Locate the cell with the specified text and output its [x, y] center coordinate. 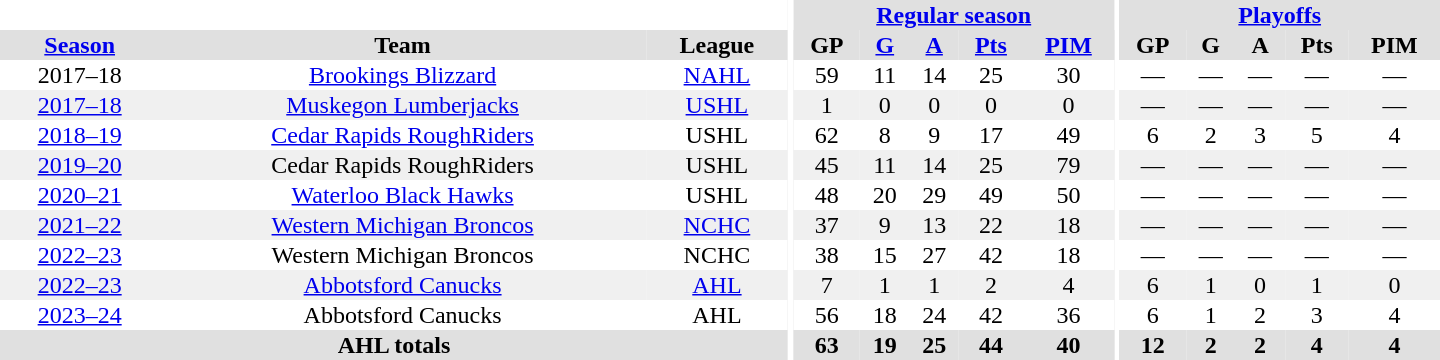
27 [934, 255]
12 [1152, 345]
Regular season [954, 15]
2018–19 [80, 135]
22 [991, 225]
2023–24 [80, 315]
2020–21 [80, 195]
45 [828, 165]
48 [828, 195]
56 [828, 315]
League [717, 45]
24 [934, 315]
Brookings Blizzard [402, 75]
Playoffs [1280, 15]
Muskegon Lumberjacks [402, 105]
44 [991, 345]
30 [1068, 75]
2019–20 [80, 165]
17 [991, 135]
62 [828, 135]
59 [828, 75]
79 [1068, 165]
29 [934, 195]
15 [884, 255]
50 [1068, 195]
8 [884, 135]
40 [1068, 345]
5 [1317, 135]
13 [934, 225]
37 [828, 225]
63 [828, 345]
Waterloo Black Hawks [402, 195]
20 [884, 195]
19 [884, 345]
7 [828, 285]
Season [80, 45]
Team [402, 45]
NAHL [717, 75]
2021–22 [80, 225]
AHL totals [394, 345]
38 [828, 255]
36 [1068, 315]
